Search for the cell housing the specified text and yield its (x, y) center coordinate. 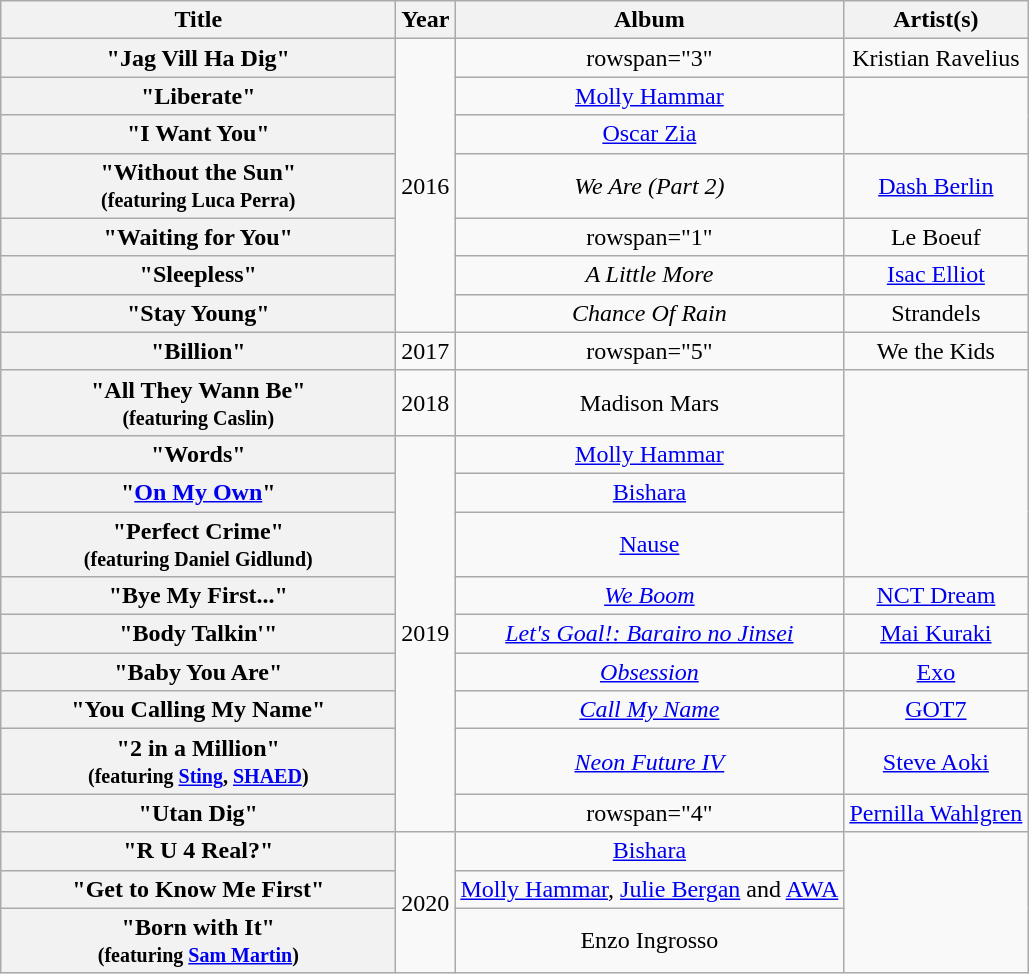
2019 (426, 634)
rowspan="4" (650, 813)
"2 in a Million"(featuring Sting, SHAED) (198, 762)
"Sleepless" (198, 275)
Le Boeuf (936, 237)
"Bye My First..." (198, 596)
Mai Kuraki (936, 634)
Enzo Ingrosso (650, 940)
Steve Aoki (936, 762)
"Perfect Crime"(featuring Daniel Gidlund) (198, 544)
"Body Talkin'" (198, 634)
"Without the Sun"(featuring Luca Perra) (198, 186)
Exo (936, 672)
Album (650, 20)
Chance Of Rain (650, 313)
"Baby You Are" (198, 672)
"You Calling My Name" (198, 710)
Strandels (936, 313)
Year (426, 20)
2020 (426, 902)
We Are (Part 2) (650, 186)
"Words" (198, 454)
Call My Name (650, 710)
"Stay Young" (198, 313)
"Get to Know Me First" (198, 889)
Dash Berlin (936, 186)
"R U 4 Real?" (198, 851)
"Waiting for You" (198, 237)
"All They Wann Be"(featuring Caslin) (198, 402)
"Jag Vill Ha Dig" (198, 58)
Oscar Zia (650, 134)
rowspan="3" (650, 58)
We Boom (650, 596)
Molly Hammar, Julie Bergan and AWA (650, 889)
"Liberate" (198, 96)
Isac Elliot (936, 275)
"Born with It"(featuring Sam Martin) (198, 940)
Nause (650, 544)
2017 (426, 351)
GOT7 (936, 710)
Title (198, 20)
Artist(s) (936, 20)
We the Kids (936, 351)
Kristian Ravelius (936, 58)
rowspan="1" (650, 237)
2016 (426, 186)
rowspan="5" (650, 351)
A Little More (650, 275)
NCT Dream (936, 596)
"Utan Dig" (198, 813)
2018 (426, 402)
"On My Own" (198, 492)
Let's Goal!: Barairo no Jinsei (650, 634)
Madison Mars (650, 402)
"I Want You" (198, 134)
Neon Future IV (650, 762)
Obsession (650, 672)
Pernilla Wahlgren (936, 813)
"Billion" (198, 351)
